For the text-containing cell, return its midpoint in [x, y] coordinate format. 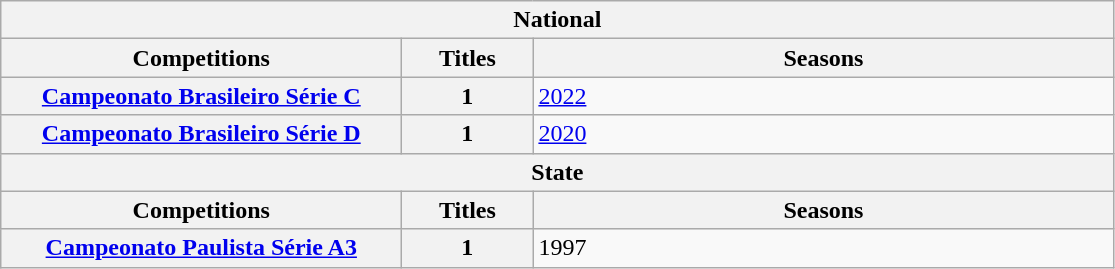
1997 [824, 248]
2022 [824, 96]
State [558, 172]
Campeonato Brasileiro Série D [202, 134]
Campeonato Paulista Série A3 [202, 248]
Campeonato Brasileiro Série C [202, 96]
2020 [824, 134]
National [558, 20]
